Provide the [x, y] coordinate of the cell's center where the given text is located.  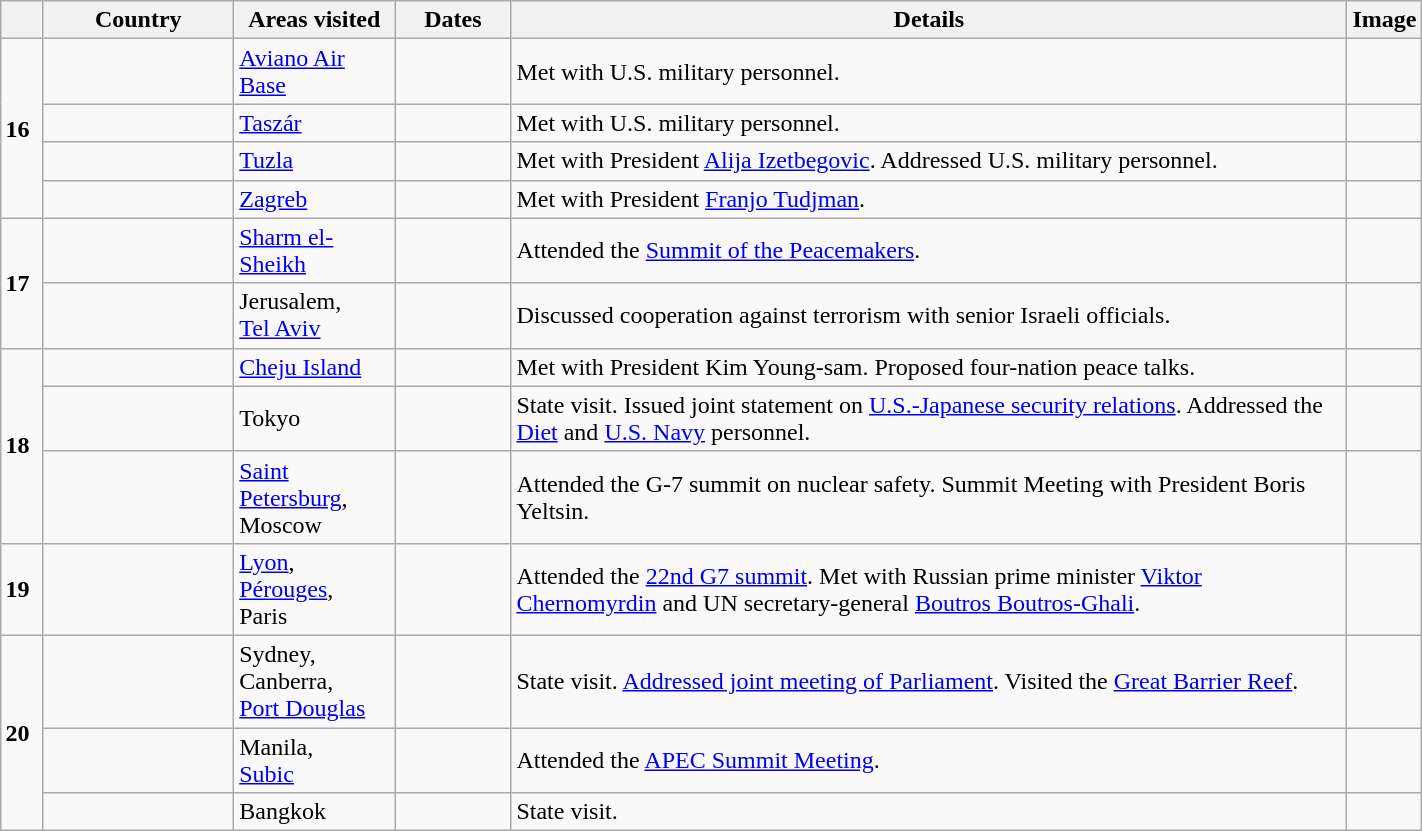
Saint Petersburg,Moscow [314, 497]
Met with President Kim Young-sam. Proposed four-nation peace talks. [929, 367]
Zagreb [314, 199]
Sydney,Canberra,Port Douglas [314, 681]
Discussed cooperation against terrorism with senior Israeli officials. [929, 316]
Country [138, 20]
Jerusalem,Tel Aviv [314, 316]
Bangkok [314, 812]
Attended the APEC Summit Meeting. [929, 760]
Image [1384, 20]
Tuzla [314, 161]
Met with President Franjo Tudjman. [929, 199]
State visit. Addressed joint meeting of Parliament. Visited the Great Barrier Reef. [929, 681]
20 [22, 732]
Cheju Island [314, 367]
Manila,Subic [314, 760]
Attended the G-7 summit on nuclear safety. Summit Meeting with President Boris Yeltsin. [929, 497]
State visit. Issued joint statement on U.S.-Japanese security relations. Addressed the Diet and U.S. Navy personnel. [929, 418]
Areas visited [314, 20]
17 [22, 283]
Tokyo [314, 418]
19 [22, 589]
Attended the 22nd G7 summit. Met with Russian prime minister Viktor Chernomyrdin and UN secretary-general Boutros Boutros-Ghali. [929, 589]
Sharm el-Sheikh [314, 250]
Aviano Air Base [314, 72]
Taszár [314, 123]
Lyon,Pérouges,Paris [314, 589]
18 [22, 446]
Details [929, 20]
16 [22, 128]
Met with President Alija Izetbegovic. Addressed U.S. military personnel. [929, 161]
Attended the Summit of the Peacemakers. [929, 250]
State visit. [929, 812]
Dates [453, 20]
